Find where the given text appears and provide that cell's center as [x, y] coordinate. 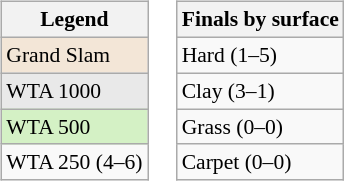
WTA 250 (4–6) [74, 162]
Legend [74, 20]
Clay (3–1) [260, 91]
Hard (1–5) [260, 55]
Finals by surface [260, 20]
WTA 1000 [74, 91]
Grand Slam [74, 55]
WTA 500 [74, 127]
Grass (0–0) [260, 127]
Carpet (0–0) [260, 162]
